Capture the cell that displays the provided text and extract its (X, Y) central coordinate. 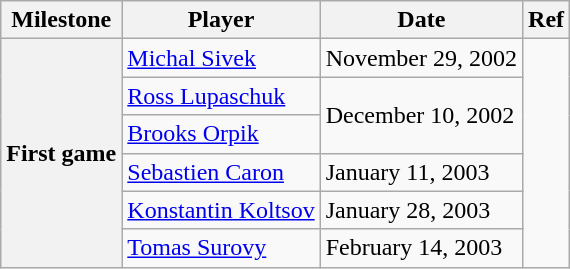
Ross Lupaschuk (221, 96)
December 10, 2002 (421, 115)
Sebastien Caron (221, 172)
First game (62, 153)
January 11, 2003 (421, 172)
Player (221, 20)
November 29, 2002 (421, 58)
Michal Sivek (221, 58)
Milestone (62, 20)
Date (421, 20)
February 14, 2003 (421, 248)
Konstantin Koltsov (221, 210)
January 28, 2003 (421, 210)
Tomas Surovy (221, 248)
Brooks Orpik (221, 134)
Ref (546, 20)
